From the cell containing the given text, extract its center point as [x, y] coordinate. 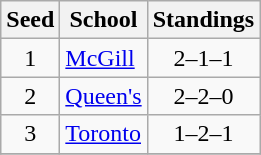
Seed [30, 20]
McGill [104, 58]
1 [30, 58]
Queen's [104, 96]
3 [30, 134]
School [104, 20]
2 [30, 96]
2–1–1 [203, 58]
2–2–0 [203, 96]
Toronto [104, 134]
1–2–1 [203, 134]
Standings [203, 20]
